Identify which cell holds the provided text, then report its (X, Y) central coordinate. 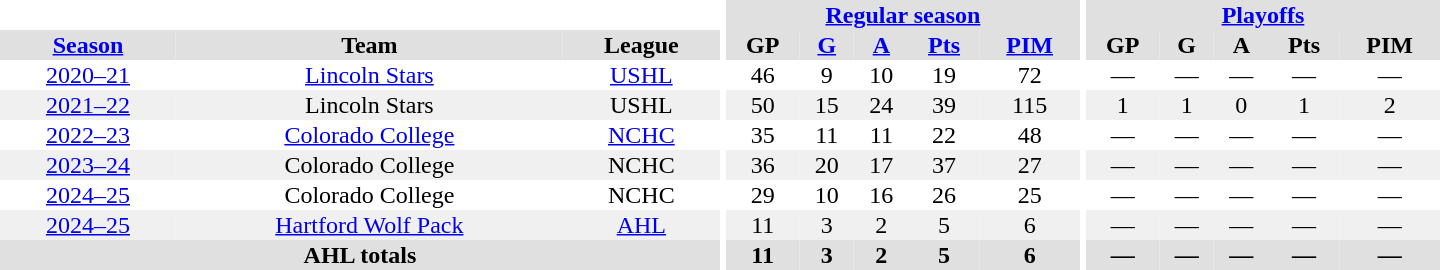
27 (1029, 165)
League (642, 45)
17 (882, 165)
2021–22 (88, 105)
50 (762, 105)
72 (1029, 75)
24 (882, 105)
115 (1029, 105)
22 (944, 135)
Team (370, 45)
35 (762, 135)
Hartford Wolf Pack (370, 225)
15 (826, 105)
39 (944, 105)
19 (944, 75)
9 (826, 75)
29 (762, 195)
2020–21 (88, 75)
AHL totals (360, 255)
16 (882, 195)
25 (1029, 195)
26 (944, 195)
2023–24 (88, 165)
Regular season (903, 15)
37 (944, 165)
Season (88, 45)
48 (1029, 135)
46 (762, 75)
36 (762, 165)
0 (1242, 105)
AHL (642, 225)
20 (826, 165)
2022–23 (88, 135)
Playoffs (1263, 15)
